Pinpoint the cell where the given text exists, returning its (x, y) midpoint coordinate. 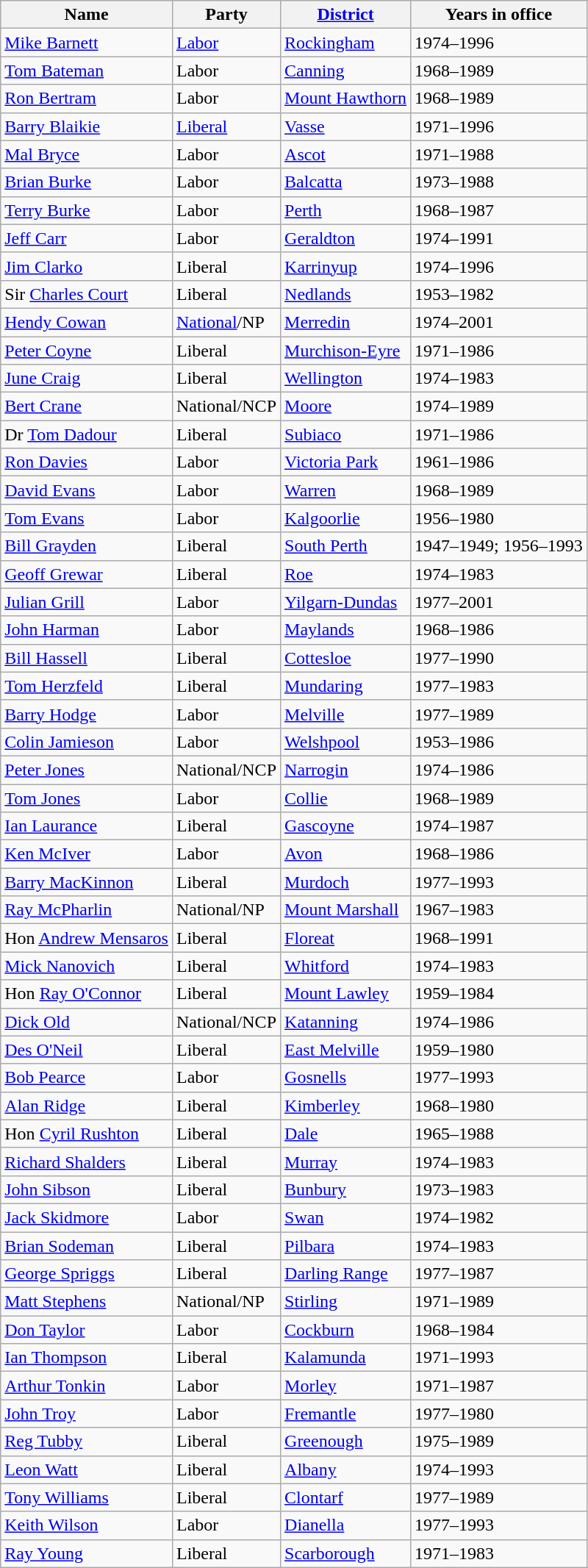
Rockingham (345, 43)
Whitford (345, 966)
Murray (345, 1161)
1974–2001 (499, 322)
Ken McIver (87, 854)
1977–1983 (499, 686)
Bob Pearce (87, 1078)
Ray Young (87, 1553)
Dr Tom Dadour (87, 434)
Brian Sodeman (87, 1246)
1947–1949; 1956–1993 (499, 546)
1953–1982 (499, 294)
1968–1980 (499, 1106)
1977–2001 (499, 602)
Name (87, 15)
Kalgoorlie (345, 518)
Jim Clarko (87, 266)
Merredin (345, 322)
Maylands (345, 630)
Katanning (345, 1022)
Albany (345, 1469)
Brian Burke (87, 182)
John Sibson (87, 1189)
Party (226, 15)
Reg Tubby (87, 1442)
Gascoyne (345, 826)
Scarborough (345, 1553)
Tom Herzfeld (87, 686)
Victoria Park (345, 462)
Canning (345, 71)
Richard Shalders (87, 1161)
Collie (345, 798)
Fremantle (345, 1414)
Peter Coyne (87, 351)
Tom Evans (87, 518)
Barry Hodge (87, 714)
Barry MacKinnon (87, 882)
Ray McPharlin (87, 910)
Nedlands (345, 294)
Cottesloe (345, 658)
Peter Jones (87, 770)
South Perth (345, 546)
District (345, 15)
Murchison-Eyre (345, 351)
Hon Andrew Mensaros (87, 938)
Bert Crane (87, 407)
Wellington (345, 379)
Geraldton (345, 238)
Yilgarn-Dundas (345, 602)
Hon Cyril Rushton (87, 1134)
Kalamunda (345, 1358)
Clontarf (345, 1497)
Des O'Neil (87, 1050)
Greenough (345, 1442)
Murdoch (345, 882)
1974–1993 (499, 1469)
Jeff Carr (87, 238)
1974–1991 (499, 238)
Tom Jones (87, 798)
1956–1980 (499, 518)
Jack Skidmore (87, 1217)
Colin Jamieson (87, 742)
Ron Bertram (87, 99)
Tony Williams (87, 1497)
Dianella (345, 1525)
Perth (345, 210)
1953–1986 (499, 742)
Ascot (345, 154)
Mike Barnett (87, 43)
1974–1982 (499, 1217)
Karrinyup (345, 266)
1968–1984 (499, 1330)
1971–1996 (499, 126)
Melville (345, 714)
Vasse (345, 126)
1974–1987 (499, 826)
East Melville (345, 1050)
Mundaring (345, 686)
Julian Grill (87, 602)
Alan Ridge (87, 1106)
Pilbara (345, 1246)
Balcatta (345, 182)
Sir Charles Court (87, 294)
Narrogin (345, 770)
Stirling (345, 1302)
Mick Nanovich (87, 966)
Dale (345, 1134)
Leon Watt (87, 1469)
1961–1986 (499, 462)
Cockburn (345, 1330)
Dick Old (87, 1022)
Moore (345, 407)
1967–1983 (499, 910)
Matt Stephens (87, 1302)
Terry Burke (87, 210)
Tom Bateman (87, 71)
Gosnells (345, 1078)
Welshpool (345, 742)
Hendy Cowan (87, 322)
1971–1993 (499, 1358)
George Spriggs (87, 1274)
1974–1989 (499, 407)
Ian Thompson (87, 1358)
June Craig (87, 379)
Don Taylor (87, 1330)
Darling Range (345, 1274)
Arthur Tonkin (87, 1386)
Bill Hassell (87, 658)
Hon Ray O'Connor (87, 994)
Kimberley (345, 1106)
1971–1988 (499, 154)
Roe (345, 574)
Bill Grayden (87, 546)
1977–1980 (499, 1414)
Mal Bryce (87, 154)
1977–1987 (499, 1274)
Morley (345, 1386)
John Troy (87, 1414)
1973–1983 (499, 1189)
1971–1983 (499, 1553)
Swan (345, 1217)
1971–1987 (499, 1386)
Years in office (499, 15)
John Harman (87, 630)
Floreat (345, 938)
Avon (345, 854)
1975–1989 (499, 1442)
1965–1988 (499, 1134)
Bunbury (345, 1189)
Ian Laurance (87, 826)
David Evans (87, 490)
Keith Wilson (87, 1525)
Mount Hawthorn (345, 99)
1968–1991 (499, 938)
Mount Lawley (345, 994)
1959–1984 (499, 994)
1973–1988 (499, 182)
1977–1990 (499, 658)
1959–1980 (499, 1050)
Mount Marshall (345, 910)
Barry Blaikie (87, 126)
Warren (345, 490)
Subiaco (345, 434)
Ron Davies (87, 462)
Geoff Grewar (87, 574)
1968–1987 (499, 210)
1971–1989 (499, 1302)
